Return the (X, Y) coordinate for the center point of the cell that contains the specified text.  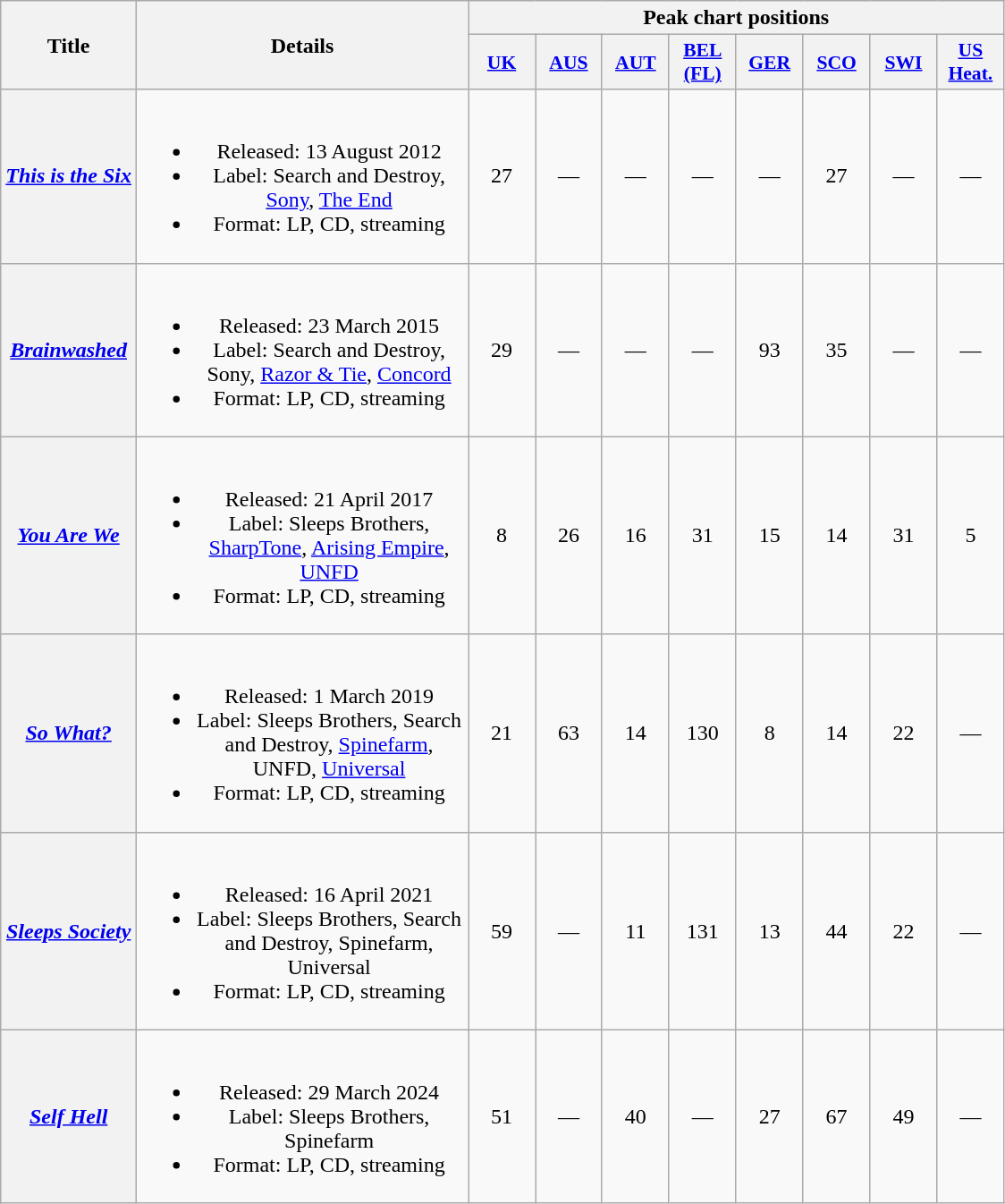
130 (703, 733)
Released: 23 March 2015Label: Search and Destroy, Sony, Razor & Tie, ConcordFormat: LP, CD, streaming (302, 350)
Released: 16 April 2021Label: Sleeps Brothers, Search and Destroy, Spinefarm, UniversalFormat: LP, CD, streaming (302, 930)
15 (769, 535)
13 (769, 930)
SWI (903, 63)
21 (502, 733)
29 (502, 350)
40 (635, 1116)
16 (635, 535)
Brainwashed (69, 350)
35 (837, 350)
AUS (569, 63)
11 (635, 930)
63 (569, 733)
So What? (69, 733)
51 (502, 1116)
Released: 21 April 2017Label: Sleeps Brothers, SharpTone, Arising Empire, UNFDFormat: LP, CD, streaming (302, 535)
Self Hell (69, 1116)
Released: 1 March 2019Label: Sleeps Brothers, Search and Destroy, Spinefarm, UNFD, UniversalFormat: LP, CD, streaming (302, 733)
59 (502, 930)
Released: 29 March 2024Label: Sleeps Brothers, SpinefarmFormat: LP, CD, streaming (302, 1116)
Sleeps Society (69, 930)
SCO (837, 63)
You Are We (69, 535)
UK (502, 63)
Peak chart positions (737, 18)
26 (569, 535)
USHeat. (971, 63)
93 (769, 350)
5 (971, 535)
44 (837, 930)
Details (302, 45)
BEL(FL) (703, 63)
Released: 13 August 2012Label: Search and Destroy, Sony, The EndFormat: LP, CD, streaming (302, 176)
This is the Six (69, 176)
67 (837, 1116)
49 (903, 1116)
131 (703, 930)
AUT (635, 63)
GER (769, 63)
Title (69, 45)
